Pinpoint the cell where the given text exists, returning its [X, Y] midpoint coordinate. 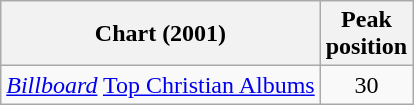
Billboard Top Christian Albums [160, 85]
Chart (2001) [160, 34]
Peakposition [366, 34]
30 [366, 85]
